Extract the [X, Y] coordinate from the center of the cell holding the provided text.  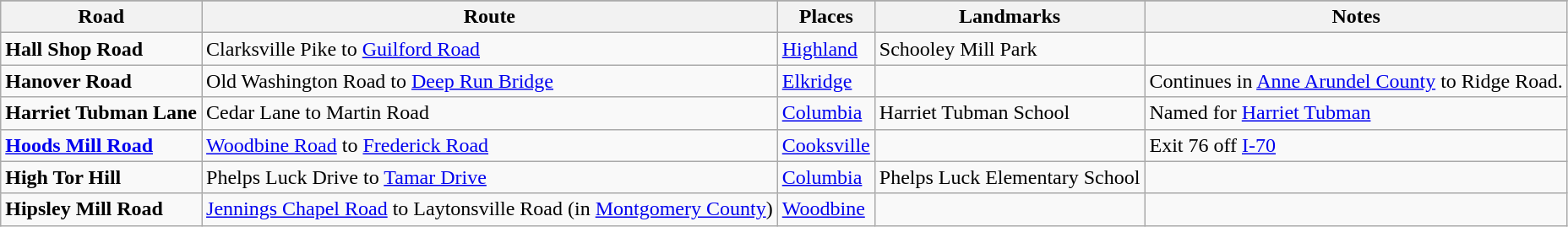
Phelps Luck Drive to Tamar Drive [490, 177]
Road [101, 17]
Landmarks [1010, 17]
Woodbine Road to Frederick Road [490, 145]
Cedar Lane to Martin Road [490, 113]
Phelps Luck Elementary School [1010, 177]
Notes [1356, 17]
Hanover Road [101, 81]
Elkridge [826, 81]
Hipsley Mill Road [101, 209]
Schooley Mill Park [1010, 49]
Old Washington Road to Deep Run Bridge [490, 81]
Harriet Tubman School [1010, 113]
Clarksville Pike to Guilford Road [490, 49]
High Tor Hill [101, 177]
Woodbine [826, 209]
Exit 76 off I-70 [1356, 145]
Highland [826, 49]
Harriet Tubman Lane [101, 113]
Route [490, 17]
Hoods Mill Road [101, 145]
Cooksville [826, 145]
Jennings Chapel Road to Laytonsville Road (in Montgomery County) [490, 209]
Places [826, 17]
Continues in Anne Arundel County to Ridge Road. [1356, 81]
Hall Shop Road [101, 49]
Named for Harriet Tubman [1356, 113]
